Locate the cell with the specified text and output its [X, Y] center coordinate. 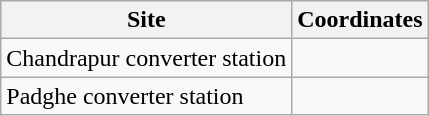
Padghe converter station [146, 96]
Chandrapur converter station [146, 58]
Site [146, 20]
Coordinates [360, 20]
